Capture the cell that displays the provided text and extract its [X, Y] central coordinate. 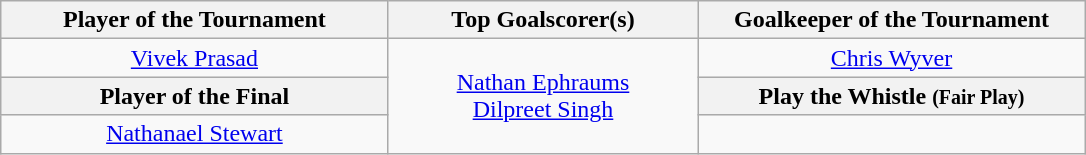
Vivek Prasad [194, 58]
Goalkeeper of the Tournament [892, 20]
Nathanael Stewart [194, 134]
Chris Wyver [892, 58]
Nathan Ephraums Dilpreet Singh [542, 96]
Player of the Tournament [194, 20]
Play the Whistle (Fair Play) [892, 96]
Player of the Final [194, 96]
Top Goalscorer(s) [542, 20]
